Detect which cell encompasses the target text, then output its (x, y) center coordinate. 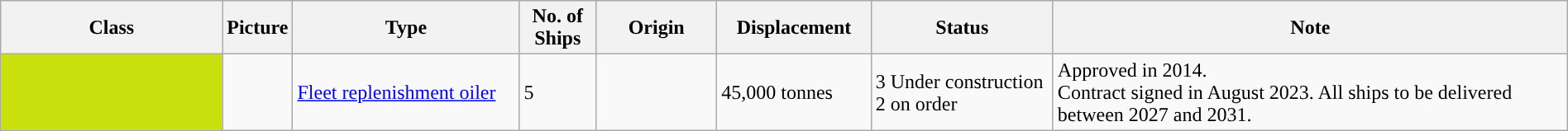
3 Under construction2 on order (962, 92)
Fleet replenishment oiler (406, 92)
Type (406, 28)
Origin (657, 28)
No. of Ships (557, 28)
Class (112, 28)
45,000 tonnes (794, 92)
Picture (258, 28)
Note (1310, 28)
Approved in 2014. Contract signed in August 2023. All ships to be delivered between 2027 and 2031. (1310, 92)
Status (962, 28)
5 (557, 92)
Displacement (794, 28)
